Identify which cell holds the provided text, then report its (X, Y) central coordinate. 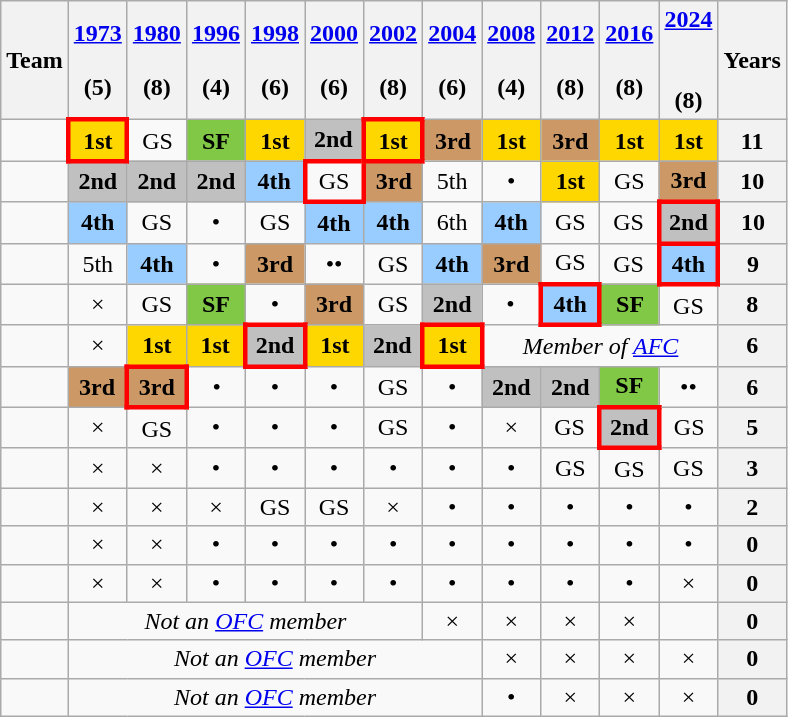
2004 (6) (452, 60)
2000 (6) (334, 60)
2024 (8) (688, 60)
5 (752, 428)
8 (752, 304)
2002 (8) (394, 60)
2008 (4) (512, 60)
6th (452, 222)
2012 (8) (570, 60)
9 (752, 264)
3 (752, 468)
2 (752, 507)
1980 (8) (156, 60)
1996 (4) (216, 60)
1998 (6) (274, 60)
2016 (8) (630, 60)
11 (752, 140)
1973 (5) (98, 60)
Years (752, 60)
Member of AFC (600, 346)
Team (35, 60)
